From the cell containing the given text, extract its center point as [x, y] coordinate. 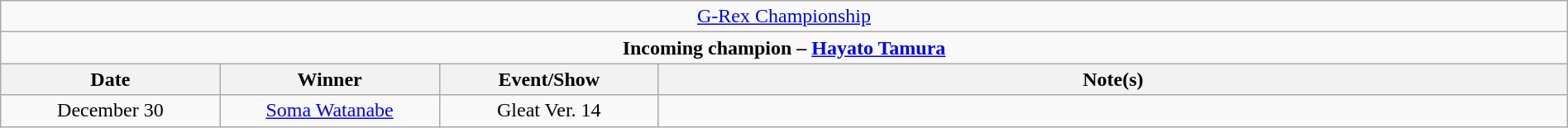
Incoming champion – Hayato Tamura [784, 48]
G-Rex Championship [784, 17]
Date [111, 79]
Note(s) [1113, 79]
Gleat Ver. 14 [549, 111]
Event/Show [549, 79]
Soma Watanabe [329, 111]
December 30 [111, 111]
Winner [329, 79]
